Pinpoint the cell where the given text exists, returning its [x, y] midpoint coordinate. 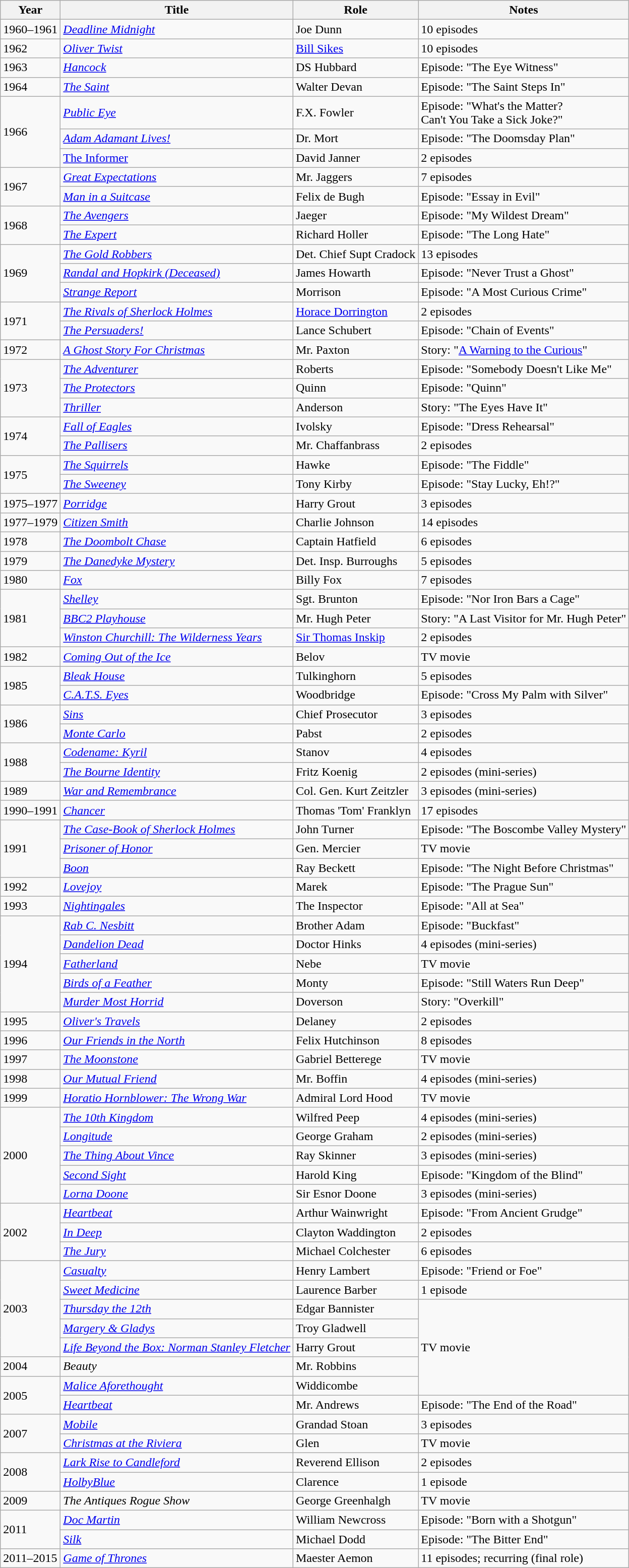
Prisoner of Honor [177, 848]
Codename: Kyril [177, 752]
BBC2 Playhouse [177, 618]
Delaney [355, 1021]
Story: "A Last Visitor for Mr. Hugh Peter" [524, 618]
Episode: "What's the Matter?Can't You Take a Sick Joke?" [524, 113]
Episode: "The Saint Steps In" [524, 87]
Episode: "Chain of Events" [524, 331]
1999 [30, 1098]
Sir Thomas Inskip [355, 638]
Doctor Hinks [355, 945]
Lark Rise to Candleford [177, 1462]
Chancer [177, 810]
1994 [30, 964]
2003 [30, 1309]
Arthur Wainwright [355, 1213]
Mr. Paxton [355, 350]
Casualty [177, 1271]
Michael Colchester [355, 1251]
Richard Holler [355, 234]
Harold King [355, 1175]
1989 [30, 791]
Horatio Hornblower: The Wrong War [177, 1098]
Oliver Twist [177, 48]
The Saint [177, 87]
Felix de Bugh [355, 196]
Episode: "The End of the Road" [524, 1405]
1962 [30, 48]
1978 [30, 541]
Stanov [355, 752]
Story: "Overkill" [524, 1002]
Chief Prosecutor [355, 714]
Joe Dunn [355, 29]
Episode: "Still Waters Run Deep" [524, 983]
Michael Dodd [355, 1539]
Bleak House [177, 676]
Anderson [355, 407]
Shelley [177, 599]
Episode: "The Boscombe Valley Mystery" [524, 829]
Charlie Johnson [355, 522]
Rab C. Nesbitt [177, 925]
1973 [30, 388]
Nebe [355, 964]
George Graham [355, 1136]
The Doombolt Chase [177, 541]
A Ghost Story For Christmas [177, 350]
1968 [30, 225]
Episode: "My Wildest Dream" [524, 215]
Walter Devan [355, 87]
C.A.T.S. Eyes [177, 695]
Beauty [177, 1366]
In Deep [177, 1232]
Episode: "Somebody Doesn't Like Me" [524, 369]
The Informer [177, 158]
The Pallisers [177, 446]
1991 [30, 848]
Billy Fox [355, 580]
Our Friends in the North [177, 1040]
Episode: "Quinn" [524, 388]
Margery & Gladys [177, 1328]
1979 [30, 561]
The Moonstone [177, 1059]
Bill Sikes [355, 48]
Monty [355, 983]
Troy Gladwell [355, 1328]
Thriller [177, 407]
8 episodes [524, 1040]
Story: "A Warning to the Curious" [524, 350]
Fall of Eagles [177, 426]
1964 [30, 87]
The Case-Book of Sherlock Holmes [177, 829]
Thursday the 12th [177, 1309]
Strange Report [177, 292]
2011 [30, 1530]
Mr. Robbins [355, 1366]
Silk [177, 1539]
4 episodes [524, 752]
The Sweeney [177, 484]
Doc Martin [177, 1520]
Col. Gen. Kurt Zeitzler [355, 791]
The Rivals of Sherlock Holmes [177, 311]
Game of Thrones [177, 1558]
Hawke [355, 465]
Story: "The Eyes Have It" [524, 407]
Felix Hutchinson [355, 1040]
Episode: "Never Trust a Ghost" [524, 273]
Fox [177, 580]
The 10th Kingdom [177, 1117]
1996 [30, 1040]
Captain Hatfield [355, 541]
Citizen Smith [177, 522]
Quinn [355, 388]
Episode: "The Long Hate" [524, 234]
Longitude [177, 1136]
Mr. Andrews [355, 1405]
George Greenhalgh [355, 1501]
1981 [30, 618]
The Expert [177, 234]
Sins [177, 714]
1977–1979 [30, 522]
Thomas 'Tom' Franklyn [355, 810]
Fritz Koenig [355, 772]
Dr. Mort [355, 139]
1966 [30, 132]
Lance Schubert [355, 331]
Mobile [177, 1424]
James Howarth [355, 273]
Deadline Midnight [177, 29]
2004 [30, 1366]
Great Expectations [177, 177]
Ray Beckett [355, 867]
1986 [30, 724]
Mr. Hugh Peter [355, 618]
Grandad Stoan [355, 1424]
Year [30, 10]
Horace Dorrington [355, 311]
The Inspector [355, 906]
1971 [30, 321]
Lorna Doone [177, 1194]
Second Sight [177, 1175]
Widdicombe [355, 1386]
David Janner [355, 158]
Marek [355, 887]
Episode: "The Prague Sun" [524, 887]
Porridge [177, 503]
Mr. Chaffanbrass [355, 446]
Belov [355, 657]
Tulkinghorn [355, 676]
The Squirrels [177, 465]
1998 [30, 1079]
1990–1991 [30, 810]
Episode: "All at Sea" [524, 906]
Mr. Jaggers [355, 177]
1982 [30, 657]
Episode: "From Ancient Grudge" [524, 1213]
Episode: "The Doomsday Plan" [524, 139]
1967 [30, 186]
HolbyBlue [177, 1481]
Tony Kirby [355, 484]
Dandelion Dead [177, 945]
John Turner [355, 829]
Ivolsky [355, 426]
Episode: "Cross My Palm with Silver" [524, 695]
1995 [30, 1021]
Admiral Lord Hood [355, 1098]
Episode: "A Most Curious Crime" [524, 292]
1963 [30, 68]
2000 [30, 1155]
The Bourne Identity [177, 772]
1974 [30, 436]
Christmas at the Riviera [177, 1443]
Laurence Barber [355, 1290]
Oliver's Travels [177, 1021]
Murder Most Horrid [177, 1002]
Man in a Suitcase [177, 196]
1993 [30, 906]
1980 [30, 580]
Doverson [355, 1002]
Birds of a Feather [177, 983]
1992 [30, 887]
Coming Out of the Ice [177, 657]
2007 [30, 1433]
Ray Skinner [355, 1155]
Episode: "Essay in Evil" [524, 196]
The Danedyke Mystery [177, 561]
Pabst [355, 733]
13 episodes [524, 254]
The Antiques Rogue Show [177, 1501]
Episode: "Stay Lucky, Eh!?" [524, 484]
Hancock [177, 68]
Episode: "The Fiddle" [524, 465]
Episode: "The Night Before Christmas" [524, 867]
Jaeger [355, 215]
2011–2015 [30, 1558]
Notes [524, 10]
Mr. Boffin [355, 1079]
Sgt. Brunton [355, 599]
Episode: "Kingdom of the Blind" [524, 1175]
Det. Insp. Burroughs [355, 561]
Reverend Ellison [355, 1462]
Henry Lambert [355, 1271]
DS Hubbard [355, 68]
William Newcross [355, 1520]
2005 [30, 1395]
Lovejoy [177, 887]
Title [177, 10]
Clayton Waddington [355, 1232]
2009 [30, 1501]
Boon [177, 867]
Adam Adamant Lives! [177, 139]
Gabriel Betterege [355, 1059]
Woodbridge [355, 695]
Our Mutual Friend [177, 1079]
Glen [355, 1443]
Nightingales [177, 906]
Winston Churchill: The Wilderness Years [177, 638]
Wilfred Peep [355, 1117]
Malice Aforethought [177, 1386]
The Jury [177, 1251]
Gen. Mercier [355, 848]
The Avengers [177, 215]
1985 [30, 685]
The Thing About Vince [177, 1155]
2002 [30, 1232]
Randal and Hopkirk (Deceased) [177, 273]
1960–1961 [30, 29]
Edgar Bannister [355, 1309]
1988 [30, 762]
Roberts [355, 369]
Det. Chief Supt Cradock [355, 254]
Episode: "The Eye Witness" [524, 68]
1997 [30, 1059]
14 episodes [524, 522]
The Persuaders! [177, 331]
Fatherland [177, 964]
1969 [30, 273]
Episode: "The Bitter End" [524, 1539]
The Gold Robbers [177, 254]
Life Beyond the Box: Norman Stanley Fletcher [177, 1347]
War and Remembrance [177, 791]
F.X. Fowler [355, 113]
Episode: "Nor Iron Bars a Cage" [524, 599]
1975–1977 [30, 503]
Episode: "Dress Rehearsal" [524, 426]
1975 [30, 474]
The Protectors [177, 388]
Sir Esnor Doone [355, 1194]
Monte Carlo [177, 733]
Sweet Medicine [177, 1290]
Episode: "Buckfast" [524, 925]
Brother Adam [355, 925]
17 episodes [524, 810]
Episode: "Born with a Shotgun" [524, 1520]
1972 [30, 350]
Role [355, 10]
Public Eye [177, 113]
Maester Aemon [355, 1558]
Clarence [355, 1481]
2008 [30, 1472]
Episode: "Friend or Foe" [524, 1271]
Morrison [355, 292]
The Adventurer [177, 369]
11 episodes; recurring (final role) [524, 1558]
